Extract the (X, Y) coordinate from the center of the cell holding the provided text.  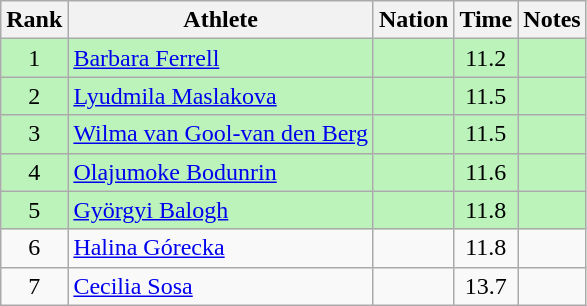
4 (34, 172)
5 (34, 210)
Athlete (221, 20)
Olajumoke Bodunrin (221, 172)
6 (34, 248)
1 (34, 58)
2 (34, 96)
3 (34, 134)
13.7 (486, 286)
11.6 (486, 172)
Halina Górecka (221, 248)
Rank (34, 20)
Barbara Ferrell (221, 58)
Cecilia Sosa (221, 286)
Lyudmila Maslakova (221, 96)
11.2 (486, 58)
Time (486, 20)
Notes (552, 20)
Györgyi Balogh (221, 210)
Nation (413, 20)
Wilma van Gool-van den Berg (221, 134)
7 (34, 286)
